Identify which cell holds the provided text, then report its [x, y] central coordinate. 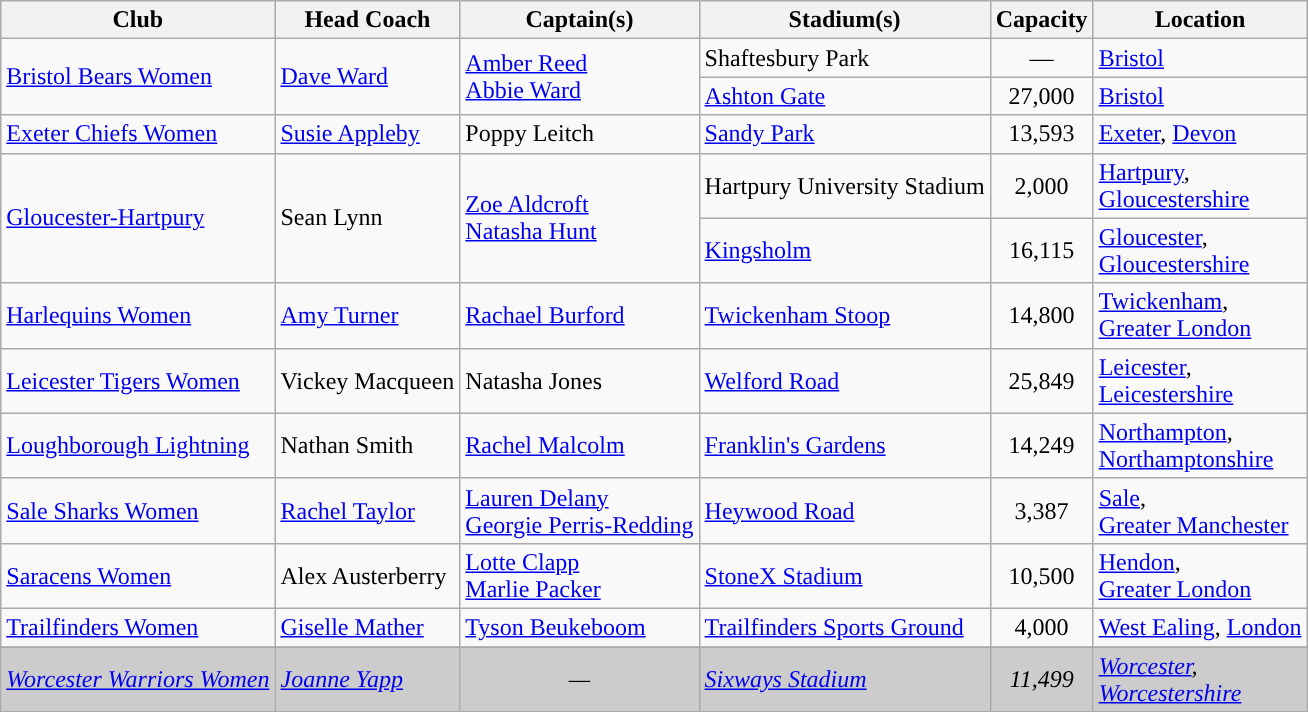
Leicester,Leicestershire [1200, 380]
Joanne Yapp [368, 678]
Zoe Aldcroft Natasha Hunt [580, 218]
Susie Appleby [368, 134]
Nathan Smith [368, 446]
Hendon,Greater London [1200, 576]
Sale,Greater Manchester [1200, 510]
Bristol Bears Women [138, 77]
Lotte Clapp Marlie Packer [580, 576]
Rachel Taylor [368, 510]
Twickenham Stoop [844, 316]
StoneX Stadium [844, 576]
Gloucester,Gloucestershire [1200, 250]
Rachael Burford [580, 316]
Exeter, Devon [1200, 134]
Lauren Delany Georgie Perris-Redding [580, 510]
Location [1200, 20]
Poppy Leitch [580, 134]
Worcester,Worcestershire [1200, 678]
3,387 [1042, 510]
Worcester Warriors Women [138, 678]
Northampton,Northamptonshire [1200, 446]
Natasha Jones [580, 380]
14,800 [1042, 316]
Alex Austerberry [368, 576]
Club [138, 20]
Vickey Macqueen [368, 380]
Captain(s) [580, 20]
11,499 [1042, 678]
2,000 [1042, 186]
West Ealing, London [1200, 627]
Trailfinders Women [138, 627]
16,115 [1042, 250]
Hartpury,Gloucestershire [1200, 186]
Amy Turner [368, 316]
Trailfinders Sports Ground [844, 627]
Heywood Road [844, 510]
Rachel Malcolm [580, 446]
Gloucester-Hartpury [138, 218]
Hartpury University Stadium [844, 186]
Loughborough Lightning [138, 446]
Franklin's Gardens [844, 446]
Sean Lynn [368, 218]
Stadium(s) [844, 20]
Tyson Beukeboom [580, 627]
Harlequins Women [138, 316]
Leicester Tigers Women [138, 380]
Welford Road [844, 380]
Giselle Mather [368, 627]
4,000 [1042, 627]
Sale Sharks Women [138, 510]
Sandy Park [844, 134]
Ashton Gate [844, 96]
Capacity [1042, 20]
Dave Ward [368, 77]
Head Coach [368, 20]
Amber Reed Abbie Ward [580, 77]
13,593 [1042, 134]
27,000 [1042, 96]
10,500 [1042, 576]
Exeter Chiefs Women [138, 134]
Shaftesbury Park [844, 58]
25,849 [1042, 380]
Saracens Women [138, 576]
14,249 [1042, 446]
Twickenham,Greater London [1200, 316]
Sixways Stadium [844, 678]
Kingsholm [844, 250]
